Provide the (X, Y) coordinate of the cell's center where the given text is located.  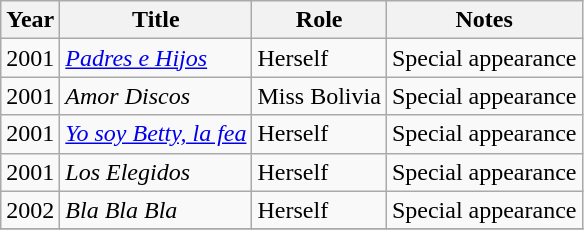
Los Elegidos (156, 172)
Amor Discos (156, 96)
Yo soy Betty, la fea (156, 134)
Bla Bla Bla (156, 210)
Padres e Hijos (156, 58)
Notes (484, 20)
2002 (30, 210)
Role (319, 20)
Year (30, 20)
Title (156, 20)
Miss Bolivia (319, 96)
